For the text-containing cell, return its midpoint in [x, y] coordinate format. 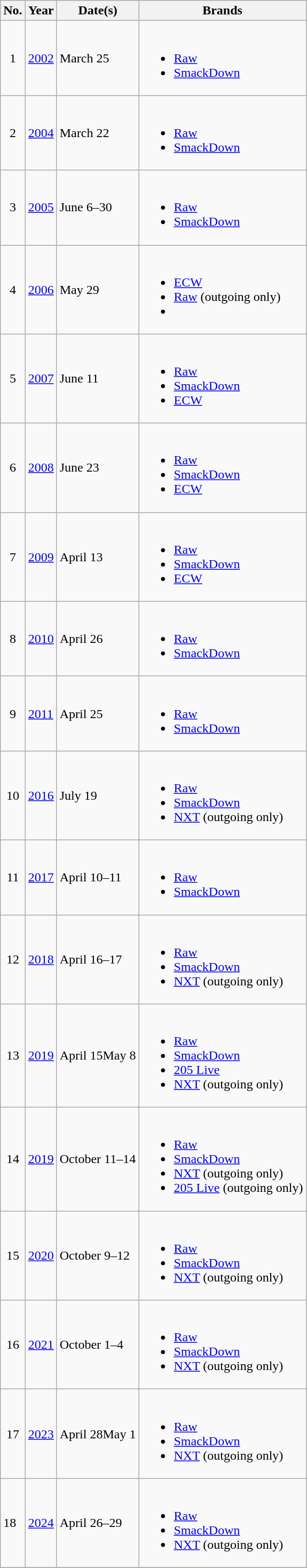
14 [13, 1159]
April 26–29 [98, 1523]
Brands [222, 11]
2024 [41, 1523]
6 [13, 467]
April 10–11 [98, 877]
3 [13, 208]
15 [13, 1256]
2016 [41, 795]
17 [13, 1434]
RawSmackDown205 LiveNXT (outgoing only) [222, 1056]
4 [13, 289]
June 6–30 [98, 208]
2010 [41, 639]
March 25 [98, 58]
10 [13, 795]
April 26 [98, 639]
18 [13, 1523]
2007 [41, 379]
RawSmackDownNXT (outgoing only)205 Live (outgoing only) [222, 1159]
7 [13, 557]
12 [13, 959]
2008 [41, 467]
April 28May 1 [98, 1434]
13 [13, 1056]
2011 [41, 713]
Date(s) [98, 11]
2 [13, 133]
October 11–14 [98, 1159]
9 [13, 713]
2004 [41, 133]
July 19 [98, 795]
May 29 [98, 289]
2009 [41, 557]
2006 [41, 289]
March 22 [98, 133]
June 11 [98, 379]
No. [13, 11]
October 1–4 [98, 1344]
June 23 [98, 467]
2002 [41, 58]
April 15May 8 [98, 1056]
16 [13, 1344]
2023 [41, 1434]
April 25 [98, 713]
2020 [41, 1256]
2021 [41, 1344]
April 13 [98, 557]
October 9–12 [98, 1256]
11 [13, 877]
2017 [41, 877]
2005 [41, 208]
5 [13, 379]
2018 [41, 959]
ECWRaw (outgoing only) [222, 289]
8 [13, 639]
Year [41, 11]
1 [13, 58]
April 16–17 [98, 959]
